Extract the [X, Y] coordinate from the center of the cell holding the provided text.  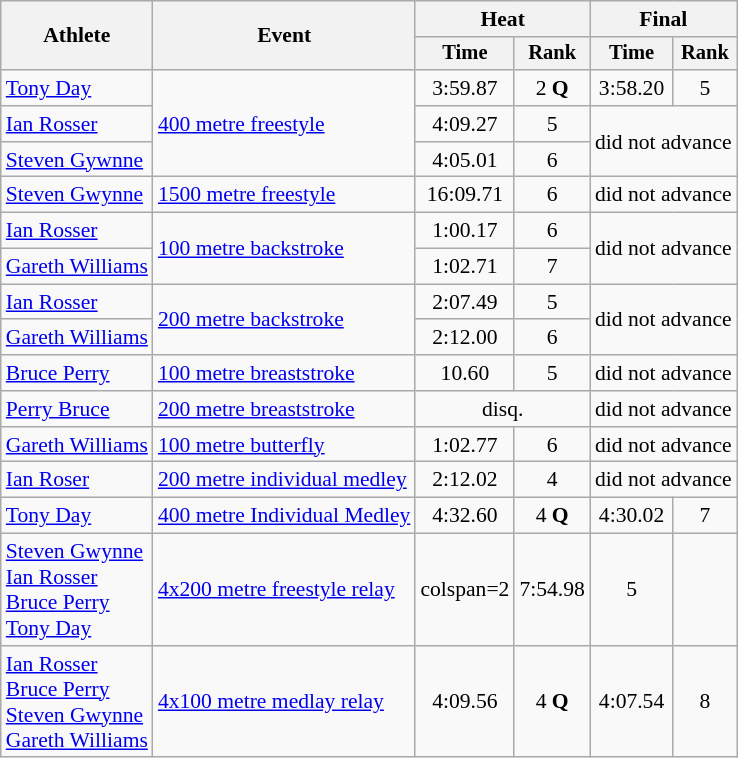
Event [284, 36]
disq. [502, 409]
2:12.00 [464, 338]
8 [705, 702]
4 [552, 480]
Ian Roser [77, 480]
100 metre backstroke [284, 248]
4:07.54 [632, 702]
400 metre freestyle [284, 124]
1:02.77 [464, 445]
4:30.02 [632, 516]
4x200 metre freestyle relay [284, 590]
4x100 metre medlay relay [284, 702]
1:00.17 [464, 231]
1:02.71 [464, 267]
Steven GwynneIan RosserBruce PerryTony Day [77, 590]
4:09.56 [464, 702]
4:05.01 [464, 160]
2 Q [552, 88]
Final [664, 19]
4:32.60 [464, 516]
1500 metre freestyle [284, 195]
100 metre breaststroke [284, 373]
Perry Bruce [77, 409]
16:09.71 [464, 195]
10.60 [464, 373]
400 metre Individual Medley [284, 516]
2:12.02 [464, 480]
Ian RosserBruce PerrySteven GwynneGareth Williams [77, 702]
Bruce Perry [77, 373]
Heat [502, 19]
4:09.27 [464, 124]
colspan=2 [464, 590]
2:07.49 [464, 302]
3:58.20 [632, 88]
7:54.98 [552, 590]
Steven Gywnne [77, 160]
Steven Gwynne [77, 195]
3:59.87 [464, 88]
Athlete [77, 36]
200 metre breaststroke [284, 409]
200 metre individual medley [284, 480]
100 metre butterfly [284, 445]
200 metre backstroke [284, 320]
